Search for the cell housing the specified text and yield its (X, Y) center coordinate. 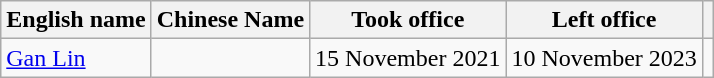
English name (76, 20)
15 November 2021 (408, 58)
Left office (604, 20)
Took office (408, 20)
Gan Lin (76, 58)
10 November 2023 (604, 58)
Chinese Name (230, 20)
